Identify which cell holds the provided text, then report its (X, Y) central coordinate. 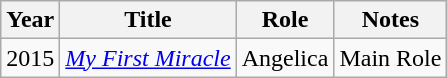
Year (30, 20)
My First Miracle (148, 58)
Angelica (285, 58)
Role (285, 20)
2015 (30, 58)
Notes (390, 20)
Main Role (390, 58)
Title (148, 20)
